Find where the given text appears and provide that cell's center as (x, y) coordinate. 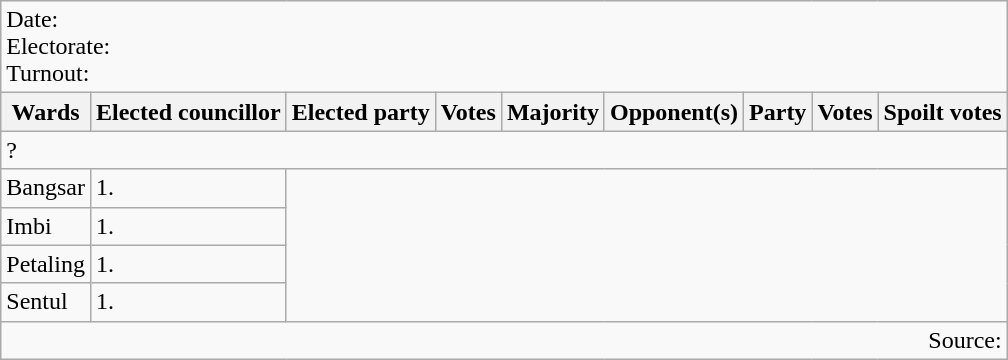
? (504, 150)
Elected councillor (188, 112)
Petaling (46, 264)
Party (778, 112)
Majority (552, 112)
Bangsar (46, 188)
Date: Electorate: Turnout: (504, 47)
Elected party (360, 112)
Opponent(s) (674, 112)
Source: (504, 340)
Imbi (46, 226)
Spoilt votes (942, 112)
Wards (46, 112)
Sentul (46, 302)
